Pinpoint the cell where the given text exists, returning its [x, y] midpoint coordinate. 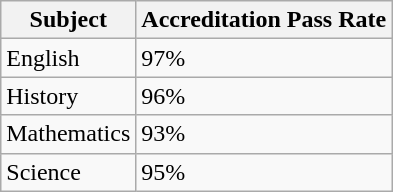
Accreditation Pass Rate [264, 20]
95% [264, 172]
Subject [68, 20]
Science [68, 172]
93% [264, 134]
History [68, 96]
96% [264, 96]
97% [264, 58]
English [68, 58]
Mathematics [68, 134]
